Pinpoint the cell where the given text exists, returning its (x, y) midpoint coordinate. 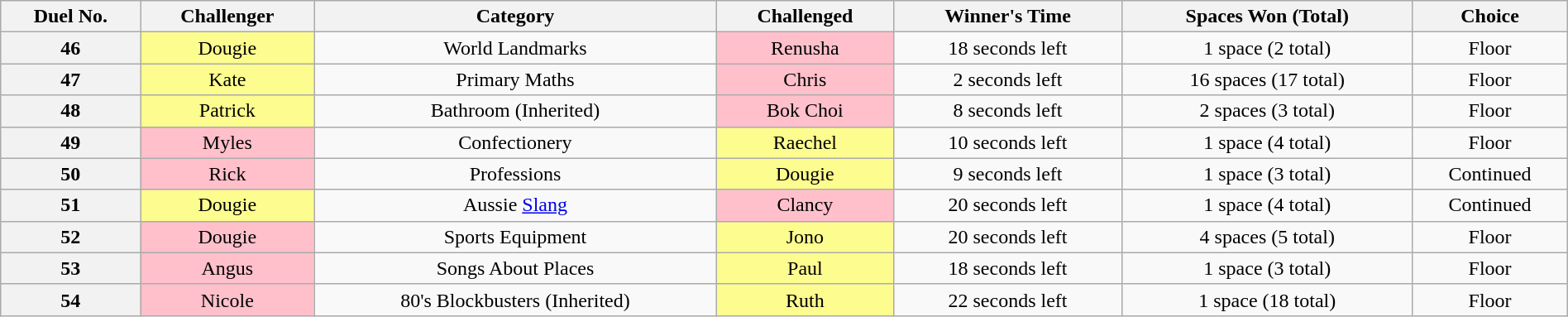
Bathroom (Inherited) (516, 111)
Spaces Won (Total) (1267, 17)
54 (71, 300)
Kate (227, 79)
Aussie Slang (516, 205)
49 (71, 142)
Category (516, 17)
Nicole (227, 300)
80's Blockbusters (Inherited) (516, 300)
Challenger (227, 17)
53 (71, 268)
16 spaces (17 total) (1267, 79)
8 seconds left (1007, 111)
Confectionery (516, 142)
10 seconds left (1007, 142)
9 seconds left (1007, 174)
51 (71, 205)
Paul (805, 268)
Duel No. (71, 17)
Clancy (805, 205)
Winner's Time (1007, 17)
2 spaces (3 total) (1267, 111)
2 seconds left (1007, 79)
Chris (805, 79)
Ruth (805, 300)
22 seconds left (1007, 300)
Primary Maths (516, 79)
4 spaces (5 total) (1267, 237)
Renusha (805, 48)
1 space (2 total) (1267, 48)
48 (71, 111)
Sports Equipment (516, 237)
52 (71, 237)
Songs About Places (516, 268)
Choice (1490, 17)
Jono (805, 237)
Raechel (805, 142)
Angus (227, 268)
46 (71, 48)
Myles (227, 142)
World Landmarks (516, 48)
Patrick (227, 111)
Bok Choi (805, 111)
Professions (516, 174)
47 (71, 79)
1 space (18 total) (1267, 300)
50 (71, 174)
Rick (227, 174)
Challenged (805, 17)
